Return the (x, y) coordinate for the center point of the cell that contains the specified text.  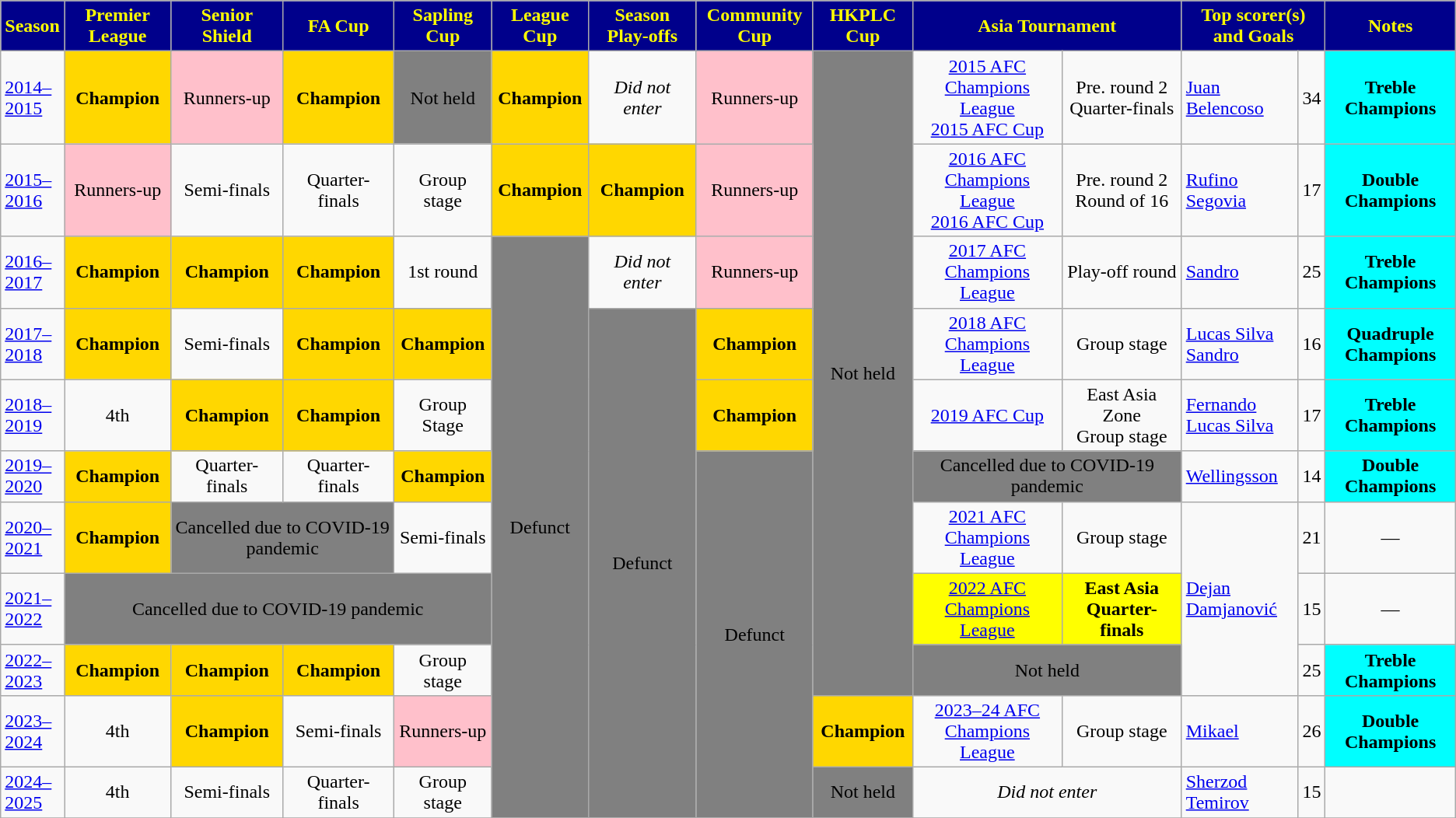
2019–2020 (33, 476)
2019 AFC Cup (987, 415)
League Cup (540, 26)
1st round (443, 272)
2020–2021 (33, 537)
2023–2024 (33, 731)
2018 AFC Champions League (987, 344)
16 (1311, 344)
34 (1311, 98)
2016–2017 (33, 272)
2024–2025 (33, 792)
26 (1311, 731)
Sapling Cup (443, 26)
2016 AFC Champions League2016 AFC Cup (987, 190)
2022–2023 (33, 670)
Season Play-offs (642, 26)
2022 AFC Champions League (987, 609)
GroupStage (443, 415)
HKPLC Cup (863, 26)
2015–2016 (33, 190)
Lucas Silva Sandro (1240, 344)
East Asia ZoneGroup stage (1122, 415)
Rufino Segovia (1240, 190)
Season (33, 26)
2018–2019 (33, 415)
21 (1311, 537)
Pre. round 2Quarter-finals (1122, 98)
Juan Belencoso (1240, 98)
Community Cup (754, 26)
Top scorer(s)and Goals (1254, 26)
Sandro (1240, 272)
2021 AFC Champions League (987, 537)
Asia Tournament (1047, 26)
Notes (1391, 26)
Play-off round (1122, 272)
Quadruple Champions (1391, 344)
FA Cup (339, 26)
Mikael (1240, 731)
Premier League (117, 26)
Fernando Lucas Silva (1240, 415)
2021–2022 (33, 609)
2015 AFC Champions League2015 AFC Cup (987, 98)
2017–2018 (33, 344)
East Asia Quarter-finals (1122, 609)
2017 AFC Champions League (987, 272)
Wellingsson (1240, 476)
2014–2015 (33, 98)
Sherzod Temirov (1240, 792)
2023–24 AFC Champions League (987, 731)
14 (1311, 476)
Dejan Damjanović (1240, 599)
Senior Shield (227, 26)
Pre. round 2Round of 16 (1122, 190)
